Extract the [x, y] coordinate from the center of the cell holding the provided text.  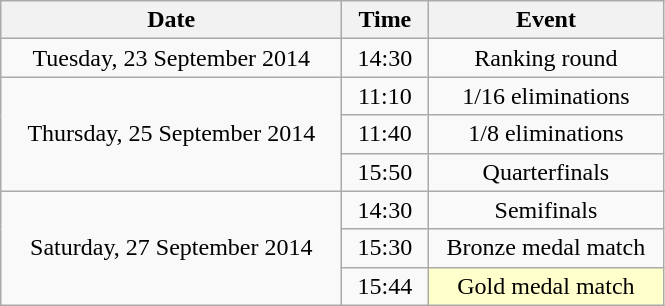
11:10 [385, 96]
11:40 [385, 134]
Event [546, 20]
Time [385, 20]
Ranking round [546, 58]
15:30 [385, 248]
Date [172, 20]
15:44 [385, 286]
Thursday, 25 September 2014 [172, 134]
Bronze medal match [546, 248]
Semifinals [546, 210]
1/8 eliminations [546, 134]
Saturday, 27 September 2014 [172, 248]
1/16 eliminations [546, 96]
Quarterfinals [546, 172]
Gold medal match [546, 286]
Tuesday, 23 September 2014 [172, 58]
15:50 [385, 172]
